Pinpoint the cell where the given text exists, returning its (X, Y) midpoint coordinate. 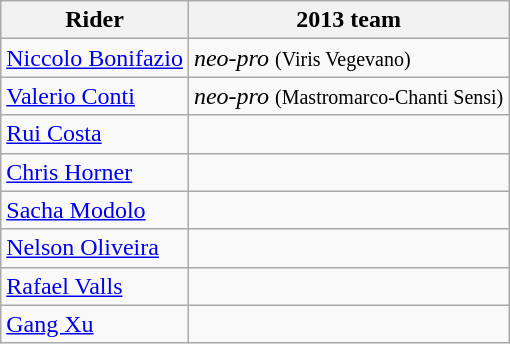
Niccolo Bonifazio (95, 58)
Rafael Valls (95, 286)
2013 team (348, 20)
neo-pro (Viris Vegevano) (348, 58)
neo-pro (Mastromarco-Chanti Sensi) (348, 96)
Rider (95, 20)
Chris Horner (95, 172)
Sacha Modolo (95, 210)
Nelson Oliveira (95, 248)
Valerio Conti (95, 96)
Gang Xu (95, 324)
Rui Costa (95, 134)
